Search for the cell housing the specified text and yield its [x, y] center coordinate. 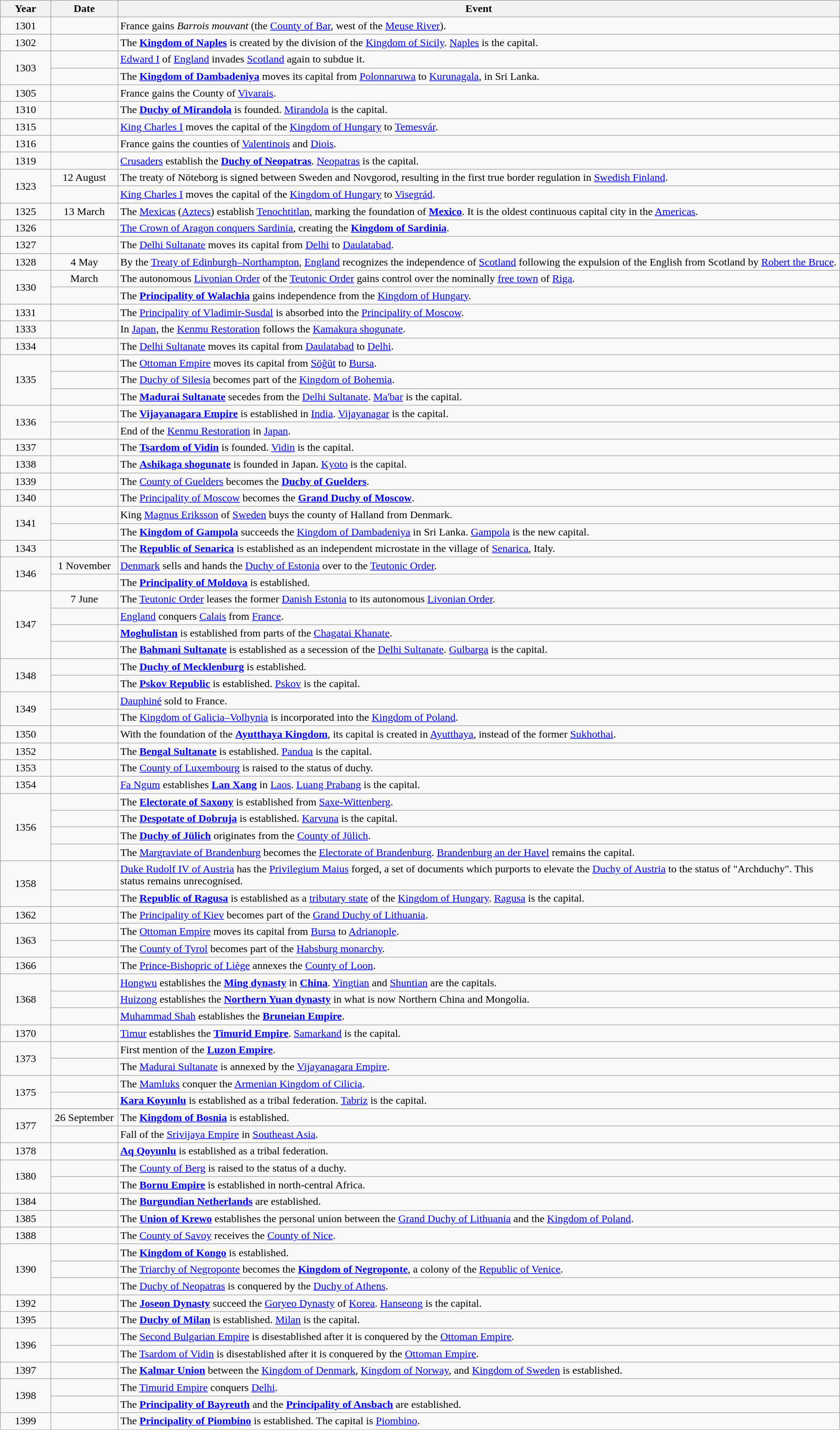
The Duchy of Jülich originates from the County of Jülich. [478, 836]
1347 [26, 625]
The Tsardom of Vidin is founded. Vidin is the capital. [478, 447]
4 May [84, 262]
The Prince-Bishopric of Liège annexes the County of Loon. [478, 965]
1337 [26, 447]
1363 [26, 940]
1375 [26, 1092]
1350 [26, 734]
Moghulistan is established from parts of the Chagatai Khanate. [478, 633]
1341 [26, 524]
Crusaders establish the Duchy of Neopatras. Neopatras is the capital. [478, 160]
1385 [26, 1219]
The Despotate of Dobruja is established. Karvuna is the capital. [478, 819]
The Duchy of Mecklenburg is established. [478, 667]
1373 [26, 1059]
1362 [26, 915]
The Delhi Sultanate moves its capital from Delhi to Daulatabad. [478, 245]
March [84, 279]
The Bengal Sultanate is established. Pandua is the capital. [478, 751]
Aq Qoyunlu is established as a tribal federation. [478, 1151]
1338 [26, 464]
The Bahmani Sultanate is established as a secession of the Delhi Sultanate. Gulbarga is the capital. [478, 650]
The Republic of Ragusa is established as a tributary state of the Kingdom of Hungary. Ragusa is the capital. [478, 898]
The Second Bulgarian Empire is disestablished after it is conquered by the Ottoman Empire. [478, 1337]
The Principality of Kiev becomes part of the Grand Duchy of Lithuania. [478, 915]
Date [84, 9]
Denmark sells and hands the Duchy of Estonia over to the Teutonic Order. [478, 566]
1348 [26, 675]
Edward I of England invades Scotland again to subdue it. [478, 59]
1305 [26, 93]
France gains Barrois mouvant (the County of Bar, west of the Meuse River). [478, 26]
The Mexicas (Aztecs) establish Tenochtitlan, marking the foundation of Mexico. It is the oldest continuous capital city in the Americas. [478, 211]
1390 [26, 1269]
The Crown of Aragon conquers Sardinia, creating the Kingdom of Sardinia. [478, 228]
The autonomous Livonian Order of the Teutonic Order gains control over the nominally free town of Riga. [478, 279]
The Madurai Sultanate secedes from the Delhi Sultanate. Ma'bar is the capital. [478, 397]
The County of Savoy receives the County of Nice. [478, 1235]
The Principality of Walachia gains independence from the Kingdom of Hungary. [478, 296]
The Principality of Vladimir-Susdal is absorbed into the Principality of Moscow. [478, 313]
The Kalmar Union between the Kingdom of Denmark, Kingdom of Norway, and Kingdom of Sweden is established. [478, 1371]
The Timurid Empire conquers Delhi. [478, 1387]
The County of Luxembourg is raised to the status of duchy. [478, 768]
1378 [26, 1151]
1343 [26, 549]
The Triarchy of Negroponte becomes the Kingdom of Negroponte, a colony of the Republic of Venice. [478, 1269]
1399 [26, 1421]
1398 [26, 1396]
1368 [26, 999]
1302 [26, 43]
1315 [26, 127]
King Magnus Eriksson of Sweden buys the county of Halland from Denmark. [478, 515]
The Ottoman Empire moves its capital from Bursa to Adrianople. [478, 932]
1380 [26, 1176]
1353 [26, 768]
1319 [26, 160]
1328 [26, 262]
1334 [26, 346]
The Ottoman Empire moves its capital from Söğüt to Bursa. [478, 363]
The Duchy of Milan is established. Milan is the capital. [478, 1320]
1397 [26, 1371]
King Charles I moves the capital of the Kingdom of Hungary to Temesvár. [478, 127]
26 September [84, 1117]
1354 [26, 785]
The Kingdom of Galicia–Volhynia is incorporated into the Kingdom of Poland. [478, 717]
The treaty of Nöteborg is signed between Sweden and Novgorod, resulting in the first true border regulation in Swedish Finland. [478, 177]
The Kingdom of Kongo is established. [478, 1252]
The County of Berg is raised to the status of a duchy. [478, 1168]
Muhammad Shah establishes the Bruneian Empire. [478, 1016]
The Ashikaga shogunate is founded in Japan. Kyoto is the capital. [478, 464]
The Kingdom of Naples is created by the division of the Kingdom of Sicily. Naples is the capital. [478, 43]
In Japan, the Kenmu Restoration follows the Kamakura shogunate. [478, 329]
1333 [26, 329]
The Pskov Republic is established. Pskov is the capital. [478, 684]
1370 [26, 1033]
1392 [26, 1303]
The Union of Krewo establishes the personal union between the Grand Duchy of Lithuania and the Kingdom of Poland. [478, 1219]
Fall of the Srivijaya Empire in Southeast Asia. [478, 1134]
The Principality of Moscow becomes the Grand Duchy of Moscow. [478, 498]
The County of Guelders becomes the Duchy of Guelders. [478, 481]
Fa Ngum establishes Lan Xang in Laos. Luang Prabang is the capital. [478, 785]
1384 [26, 1202]
King Charles I moves the capital of the Kingdom of Hungary to Visegrád. [478, 194]
The Tsardom of Vidin is disestablished after it is conquered by the Ottoman Empire. [478, 1354]
Timur establishes the Timurid Empire. Samarkand is the capital. [478, 1033]
1340 [26, 498]
First mention of the Luzon Empire. [478, 1050]
The Joseon Dynasty succeed the Goryeo Dynasty of Korea. Hanseong is the capital. [478, 1303]
With the foundation of the Ayutthaya Kingdom, its capital is created in Ayutthaya, instead of the former Sukhothai. [478, 734]
The Republic of Senarica is established as an independent microstate in the village of Senarica, Italy. [478, 549]
The Bornu Empire is established in north-central Africa. [478, 1185]
The Madurai Sultanate is annexed by the Vijayanagara Empire. [478, 1067]
13 March [84, 211]
1325 [26, 211]
1316 [26, 144]
The Mamluks conquer the Armenian Kingdom of Cilicia. [478, 1084]
1346 [26, 574]
The Duchy of Neopatras is conquered by the Duchy of Athens. [478, 1286]
End of the Kenmu Restoration in Japan. [478, 430]
The Duchy of Mirandola is founded. Mirandola is the capital. [478, 110]
1396 [26, 1345]
1331 [26, 313]
7 June [84, 599]
1352 [26, 751]
1303 [26, 68]
1358 [26, 884]
England conquers Calais from France. [478, 616]
The Burgundian Netherlands are established. [478, 1202]
1335 [26, 380]
The Kingdom of Dambadeniya moves its capital from Polonnaruwa to Kurunagala, in Sri Lanka. [478, 76]
1 November [84, 566]
The Principality of Bayreuth and the Principality of Ansbach are established. [478, 1404]
12 August [84, 177]
1323 [26, 186]
The Vijayanagara Empire is established in India. Vijayanagar is the capital. [478, 414]
1349 [26, 709]
Kara Koyunlu is established as a tribal federation. Tabriz is the capital. [478, 1101]
The Principality of Piombino is established. The capital is Piombino. [478, 1421]
The County of Tyrol becomes part of the Habsburg monarchy. [478, 949]
France gains the County of Vivarais. [478, 93]
Dauphiné sold to France. [478, 700]
The Teutonic Order leases the former Danish Estonia to its autonomous Livonian Order. [478, 599]
Event [478, 9]
1327 [26, 245]
1395 [26, 1320]
France gains the counties of Valentinois and Diois. [478, 144]
The Delhi Sultanate moves its capital from Daulatabad to Delhi. [478, 346]
The Duchy of Silesia becomes part of the Kingdom of Bohemia. [478, 380]
The Kingdom of Bosnia is established. [478, 1117]
The Electorate of Saxony is established from Saxe-Wittenberg. [478, 802]
The Principality of Moldova is established. [478, 582]
1366 [26, 965]
The Kingdom of Gampola succeeds the Kingdom of Dambadeniya in Sri Lanka. Gampola is the new capital. [478, 532]
Huizong establishes the Northern Yuan dynasty in what is now Northern China and Mongolia. [478, 999]
1301 [26, 26]
The Margraviate of Brandenburg becomes the Electorate of Brandenburg. Brandenburg an der Havel remains the capital. [478, 852]
1356 [26, 827]
1339 [26, 481]
Hongwu establishes the Ming dynasty in China. Yingtian and Shuntian are the capitals. [478, 982]
1377 [26, 1126]
1330 [26, 287]
1310 [26, 110]
1326 [26, 228]
1336 [26, 422]
Year [26, 9]
1388 [26, 1235]
